Identify which cell holds the provided text, then report its (X, Y) central coordinate. 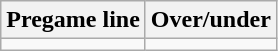
Over/under (210, 20)
Pregame line (74, 20)
